Provide the [X, Y] coordinate of the cell's center where the given text is located.  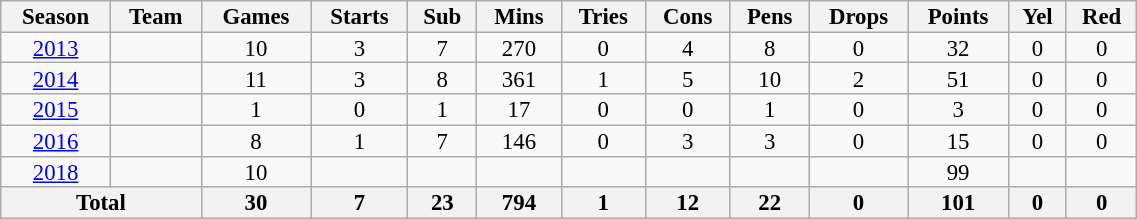
23 [442, 204]
4 [688, 48]
2014 [56, 78]
17 [520, 110]
Tries [603, 16]
2016 [56, 140]
Sub [442, 16]
Red [1101, 16]
Team [156, 16]
Points [958, 16]
794 [520, 204]
2015 [56, 110]
99 [958, 172]
Season [56, 16]
146 [520, 140]
270 [520, 48]
Cons [688, 16]
361 [520, 78]
2 [858, 78]
Yel [1037, 16]
51 [958, 78]
2013 [56, 48]
5 [688, 78]
32 [958, 48]
Games [256, 16]
2018 [56, 172]
12 [688, 204]
Drops [858, 16]
Starts [360, 16]
22 [770, 204]
Pens [770, 16]
15 [958, 140]
11 [256, 78]
Mins [520, 16]
Total [101, 204]
30 [256, 204]
101 [958, 204]
